Find where the given text appears and provide that cell's center as (X, Y) coordinate. 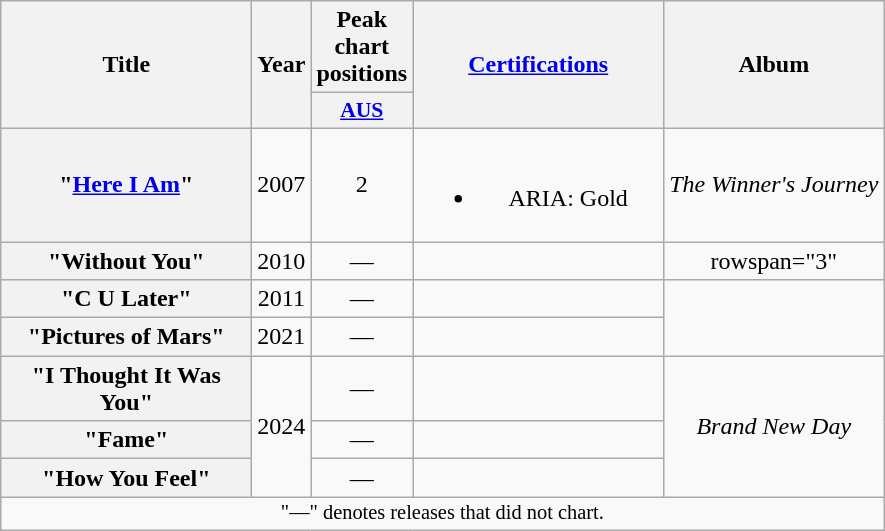
2024 (282, 426)
Peak chartpositions (362, 47)
Album (774, 65)
"Fame" (126, 440)
"Here I Am" (126, 184)
"Pictures of Mars" (126, 337)
2011 (282, 299)
"How You Feel" (126, 478)
AUS (362, 111)
"—" denotes releases that did not chart. (442, 514)
2021 (282, 337)
Certifications (538, 65)
Title (126, 65)
Year (282, 65)
"C U Later" (126, 299)
rowspan="3" (774, 261)
2010 (282, 261)
ARIA: Gold (538, 184)
"Without You" (126, 261)
Brand New Day (774, 426)
2 (362, 184)
The Winner's Journey (774, 184)
2007 (282, 184)
"I Thought It Was You" (126, 388)
